Return (X, Y) of the center of cell containing provided text 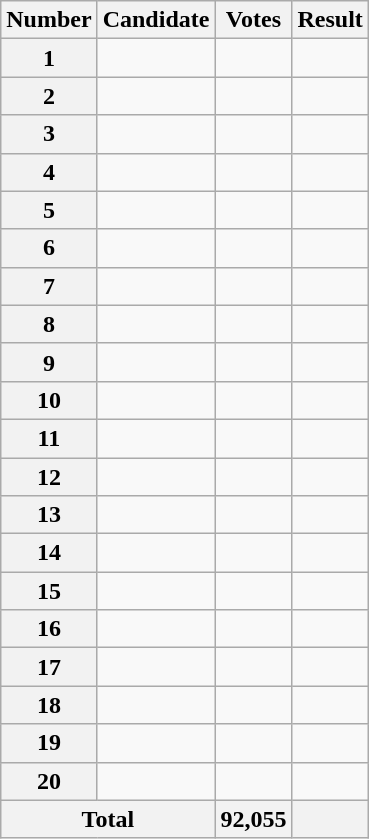
1 (49, 58)
14 (49, 553)
11 (49, 438)
2 (49, 96)
Result (330, 20)
10 (49, 400)
20 (49, 781)
9 (49, 362)
Votes (254, 20)
16 (49, 629)
Total (108, 819)
17 (49, 667)
19 (49, 743)
Candidate (156, 20)
15 (49, 591)
Number (49, 20)
18 (49, 705)
7 (49, 286)
6 (49, 248)
12 (49, 477)
3 (49, 134)
13 (49, 515)
92,055 (254, 819)
8 (49, 324)
4 (49, 172)
5 (49, 210)
